Pinpoint the cell where the given text exists, returning its (X, Y) midpoint coordinate. 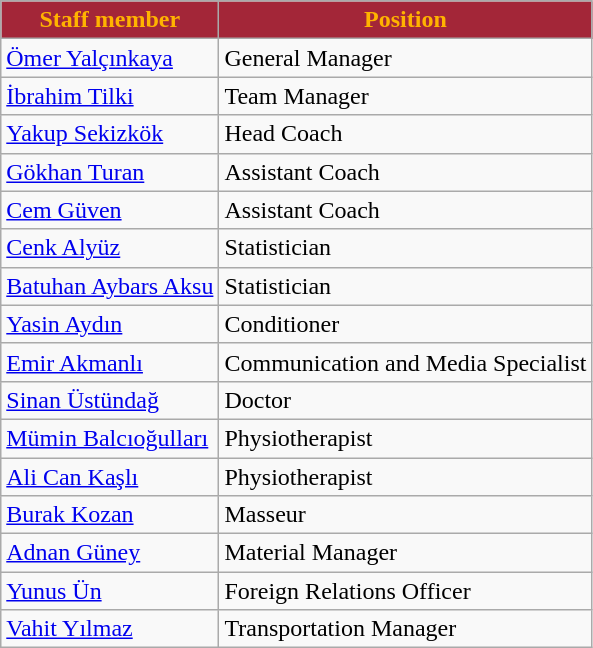
Yasin Aydın (110, 324)
Material Manager (406, 553)
Transportation Manager (406, 629)
Staff member (110, 20)
Yunus Ün (110, 591)
Sinan Üstündağ (110, 400)
Cem Güven (110, 210)
Ali Can Kaşlı (110, 477)
Masseur (406, 515)
Head Coach (406, 134)
Communication and Media Specialist (406, 362)
Burak Kozan (110, 515)
İbrahim Tilki (110, 96)
Cenk Alyüz (110, 248)
Batuhan Aybars Aksu (110, 286)
Team Manager (406, 96)
General Manager (406, 58)
Gökhan Turan (110, 172)
Ömer Yalçınkaya (110, 58)
Vahit Yılmaz (110, 629)
Adnan Güney (110, 553)
Mümin Balcıoğulları (110, 438)
Position (406, 20)
Conditioner (406, 324)
Doctor (406, 400)
Foreign Relations Officer (406, 591)
Emir Akmanlı (110, 362)
Yakup Sekizkök (110, 134)
